For the text-containing cell, return its midpoint in (x, y) coordinate format. 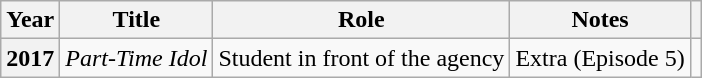
Notes (600, 20)
Part-Time Idol (136, 58)
Student in front of the agency (362, 58)
Role (362, 20)
Year (30, 20)
2017 (30, 58)
Extra (Episode 5) (600, 58)
Title (136, 20)
